Find where the given text appears and provide that cell's center as (x, y) coordinate. 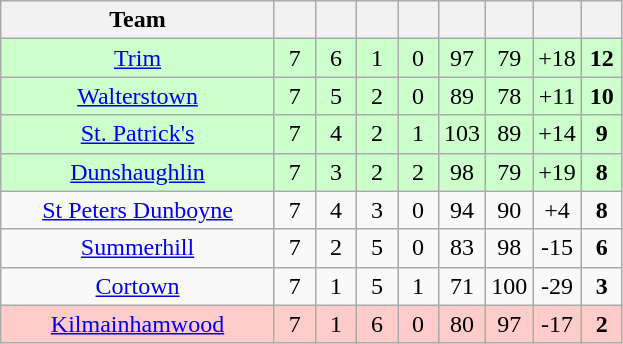
103 (462, 134)
Cortown (138, 286)
Summerhill (138, 248)
90 (510, 210)
Walterstown (138, 96)
Trim (138, 58)
St Peters Dunboyne (138, 210)
Team (138, 20)
100 (510, 286)
-15 (558, 248)
Kilmainhamwood (138, 324)
+4 (558, 210)
83 (462, 248)
94 (462, 210)
+14 (558, 134)
9 (602, 134)
10 (602, 96)
12 (602, 58)
71 (462, 286)
Dunshaughlin (138, 172)
+11 (558, 96)
-17 (558, 324)
+19 (558, 172)
78 (510, 96)
+18 (558, 58)
St. Patrick's (138, 134)
80 (462, 324)
-29 (558, 286)
